Output the (x, y) coordinate of the center of the cell containing the given text.  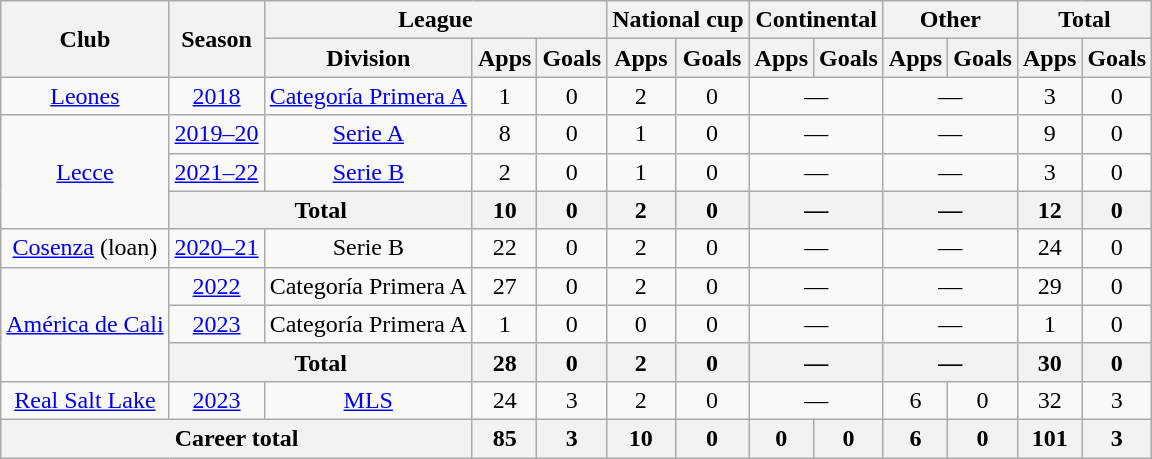
Division (368, 58)
Other (950, 20)
9 (1049, 134)
32 (1049, 400)
2018 (216, 96)
8 (504, 134)
Club (85, 39)
América de Cali (85, 324)
30 (1049, 362)
Leones (85, 96)
Season (216, 39)
2019–20 (216, 134)
League (436, 20)
Lecce (85, 172)
Career total (237, 438)
2020–21 (216, 248)
National cup (678, 20)
2022 (216, 286)
22 (504, 248)
Real Salt Lake (85, 400)
101 (1049, 438)
Cosenza (loan) (85, 248)
Continental (816, 20)
2021–22 (216, 172)
27 (504, 286)
85 (504, 438)
29 (1049, 286)
12 (1049, 210)
MLS (368, 400)
Serie A (368, 134)
28 (504, 362)
